For the text-containing cell, return its midpoint in [X, Y] coordinate format. 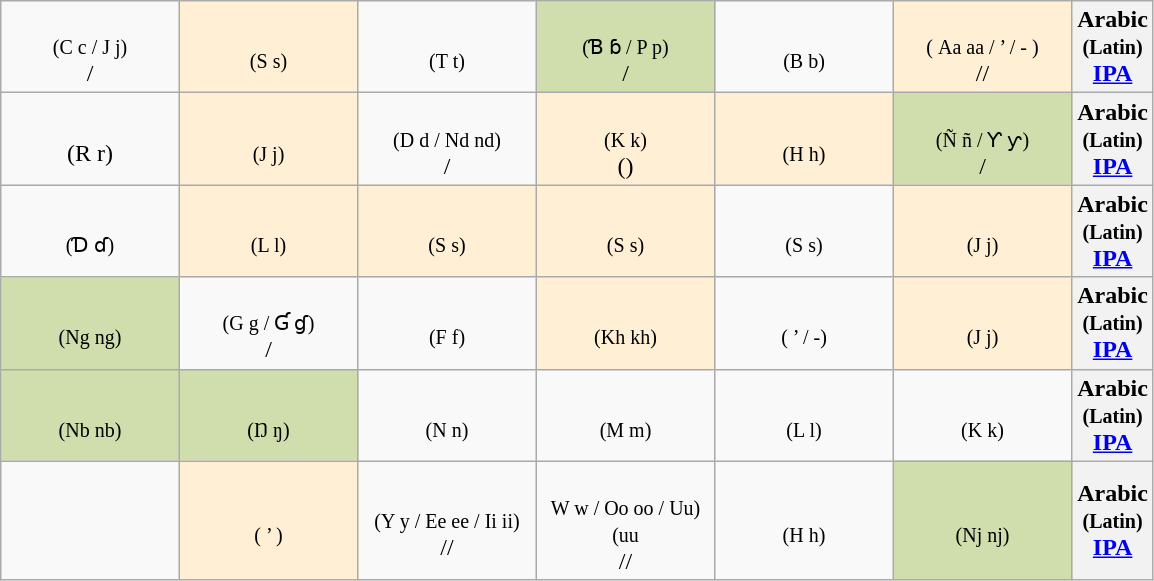
‌(W w / Oo oo / Uu uu)// [625, 520]
‌(F f) [447, 323]
‌(N n) [447, 415]
‌(Y y / Ee ee / Ii ii)// [447, 520]
‌(M m) [625, 415]
‌(K k) [982, 415]
‌(K k)() [625, 139]
‌(Ɓ ɓ / P p)/ [625, 47]
‌(D d / Nd nd)/ [447, 139]
‌(C c / J j)/ [90, 47]
‌(Ng ng) [90, 323]
‌(G g / Ɠ ɠ)/ [268, 323]
‌(- / ’ ) [804, 323]
‌( ’ ) [268, 520]
(R r) [90, 139]
‌(Ɗ ɗ) [90, 231]
‌(Nb nb) [90, 415]
‌(T t) [447, 47]
‌(Kh kh) [625, 323]
‌(Ñ ñ / Ƴ ƴ)/ [982, 139]
‌( - / ’ / Aa aa )// [982, 47]
‌(B b) [804, 47]
‌(Ŋ ŋ) [268, 415]
‌(Nj nj) [982, 520]
